Search for the cell housing the specified text and yield its (X, Y) center coordinate. 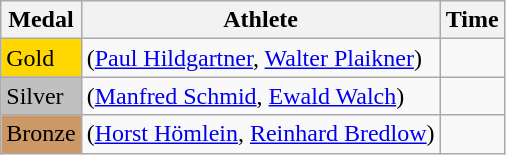
(Manfred Schmid, Ewald Walch) (260, 96)
Athlete (260, 20)
Gold (41, 58)
Bronze (41, 134)
(Horst Hömlein, Reinhard Bredlow) (260, 134)
Medal (41, 20)
Time (472, 20)
(Paul Hildgartner, Walter Plaikner) (260, 58)
Silver (41, 96)
